Output the (x, y) coordinate of the center of the cell containing the given text.  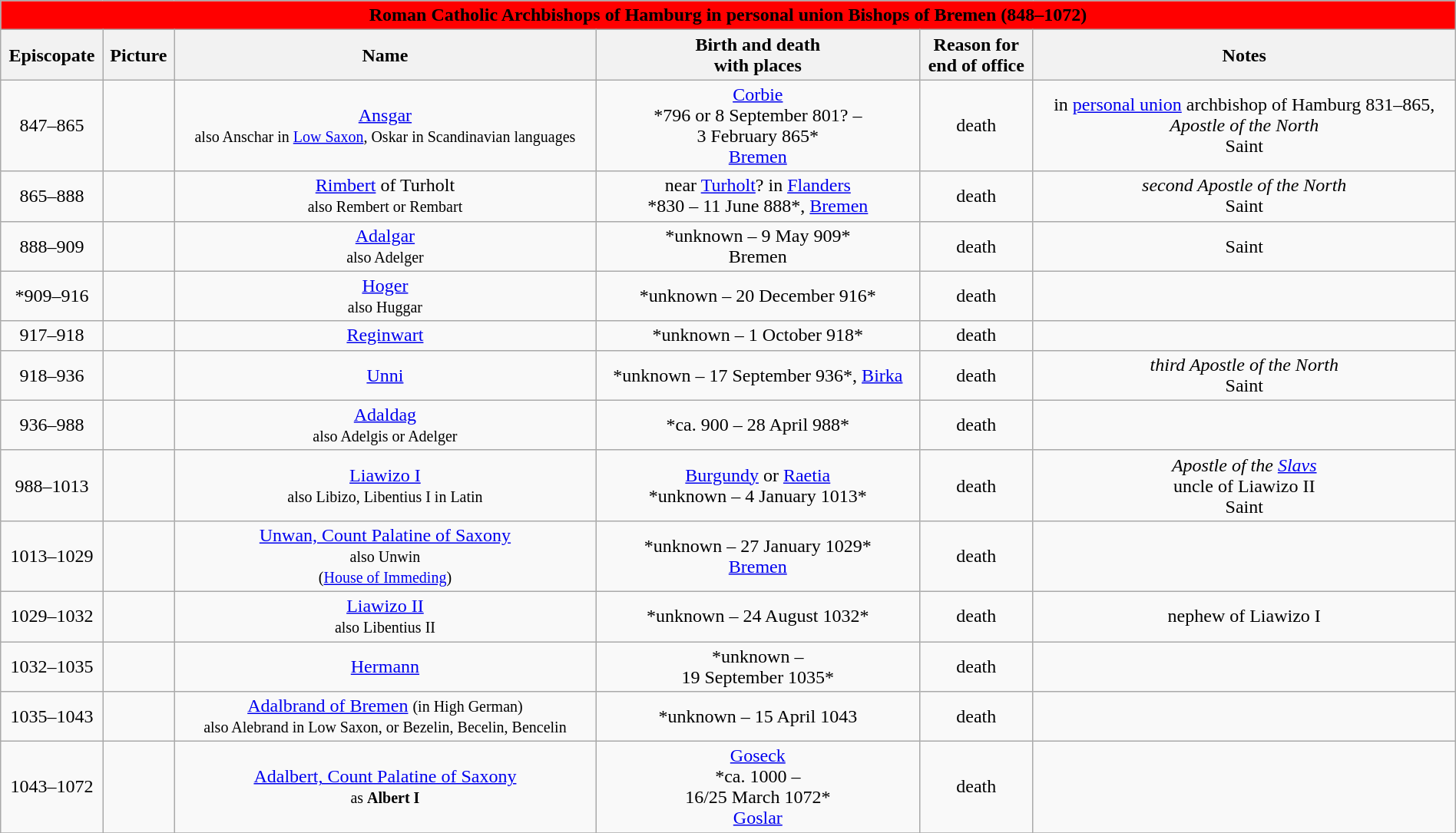
Goseck*ca. 1000 – 16/25 March 1072*Goslar (757, 788)
Name (386, 55)
847–865 (52, 126)
936–988 (52, 425)
*909–916 (52, 296)
Ansgaralso Anschar in Low Saxon, Oskar in Scandinavian languages (386, 126)
1029–1032 (52, 616)
*unknown – 19 September 1035* (757, 666)
near Turholt? in Flanders*830 – 11 June 888*, Bremen (757, 197)
1013–1029 (52, 556)
*unknown – 24 August 1032* (757, 616)
*unknown – 9 May 909*Bremen (757, 246)
865–888 (52, 197)
in personal union archbishop of Hamburg 831–865, Apostle of the NorthSaint (1244, 126)
Picture (138, 55)
Reason for end of office (976, 55)
second Apostle of the NorthSaint (1244, 197)
Birth and deathwith places (757, 55)
Corbie*796 or 8 September 801? – 3 February 865*Bremen (757, 126)
917–918 (52, 336)
988–1013 (52, 485)
Burgundy or Raetia*unknown – 4 January 1013* (757, 485)
Adalbrand of Bremen (in High German)also Alebrand in Low Saxon, or Bezelin, Becelin, Bencelin (386, 717)
1035–1043 (52, 717)
Reginwart (386, 336)
Adaldagalso Adelgis or Adelger (386, 425)
Unni (386, 375)
Unwan, Count Palatine of Saxonyalso Unwin(House of Immeding) (386, 556)
Adalgaralso Adelger (386, 246)
nephew of Liawizo I (1244, 616)
Episcopate (52, 55)
*ca. 900 – 28 April 988* (757, 425)
Hermann (386, 666)
Adalbert, Count Palatine of Saxonyas Albert I (386, 788)
*unknown – 1 October 918* (757, 336)
888–909 (52, 246)
Liawizo Ialso Libizo, Libentius I in Latin (386, 485)
Notes (1244, 55)
*unknown – 27 January 1029*Bremen (757, 556)
918–936 (52, 375)
Roman Catholic Archbishops of Hamburg in personal union Bishops of Bremen (848–1072) (728, 15)
*unknown – 20 December 916* (757, 296)
third Apostle of the NorthSaint (1244, 375)
*unknown – 17 September 936*, Birka (757, 375)
*unknown – 15 April 1043 (757, 717)
Liawizo IIalso Libentius II (386, 616)
1043–1072 (52, 788)
1032–1035 (52, 666)
Hogeralso Huggar (386, 296)
Rimbert of Turholtalso Rembert or Rembart (386, 197)
Apostle of the Slavsuncle of Liawizo IISaint (1244, 485)
Saint (1244, 246)
